Pinpoint the cell where the given text exists, returning its [x, y] midpoint coordinate. 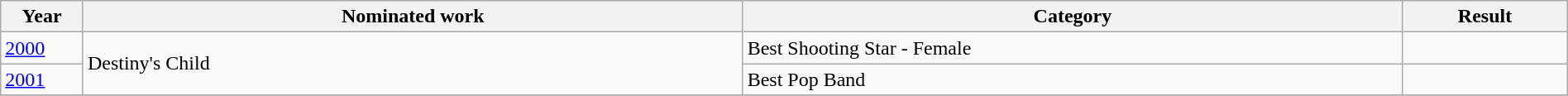
Best Shooting Star - Female [1073, 48]
Category [1073, 17]
Destiny's Child [413, 64]
2000 [42, 48]
2001 [42, 79]
Best Pop Band [1073, 79]
Nominated work [413, 17]
Result [1485, 17]
Year [42, 17]
